Capture the cell that displays the provided text and extract its [x, y] central coordinate. 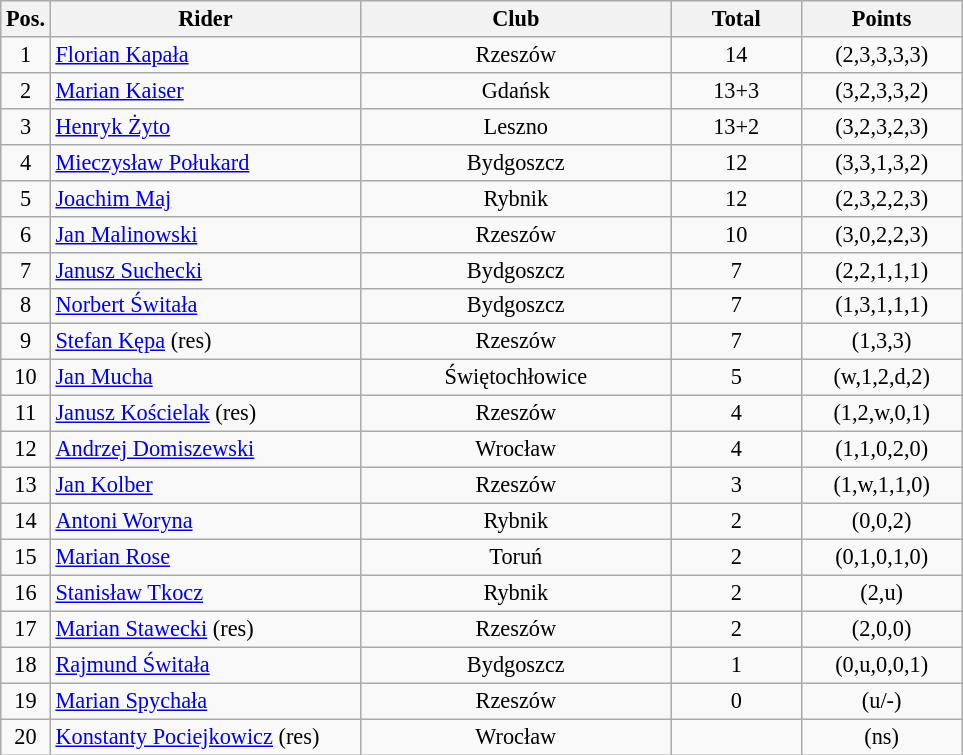
(ns) [881, 737]
Rajmund Świtała [205, 665]
Leszno [516, 126]
Janusz Kościelak (res) [205, 414]
(3,2,3,2,3) [881, 126]
Jan Malinowski [205, 234]
18 [26, 665]
Mieczysław Połukard [205, 162]
Norbert Świtała [205, 306]
Jan Mucha [205, 378]
0 [736, 701]
(2,3,2,2,3) [881, 198]
(0,u,0,0,1) [881, 665]
Marian Spychała [205, 701]
13+2 [736, 126]
Stefan Kępa (res) [205, 342]
9 [26, 342]
Henryk Żyto [205, 126]
(2,u) [881, 593]
15 [26, 557]
11 [26, 414]
Janusz Suchecki [205, 270]
Toruń [516, 557]
Points [881, 19]
(1,2,w,0,1) [881, 414]
Club [516, 19]
Stanisław Tkocz [205, 593]
Total [736, 19]
8 [26, 306]
Marian Rose [205, 557]
(1,3,3) [881, 342]
Antoni Woryna [205, 521]
(0,0,2) [881, 521]
(2,3,3,3,3) [881, 55]
(3,2,3,3,2) [881, 90]
Konstanty Pociejkowicz (res) [205, 737]
Świętochłowice [516, 378]
Pos. [26, 19]
(0,1,0,1,0) [881, 557]
(1,1,0,2,0) [881, 450]
Marian Kaiser [205, 90]
Rider [205, 19]
13 [26, 485]
Andrzej Domiszewski [205, 450]
Jan Kolber [205, 485]
13+3 [736, 90]
20 [26, 737]
(1,3,1,1,1) [881, 306]
Gdańsk [516, 90]
Florian Kapała [205, 55]
19 [26, 701]
(1,w,1,1,0) [881, 485]
Marian Stawecki (res) [205, 629]
(u/-) [881, 701]
Joachim Maj [205, 198]
(2,2,1,1,1) [881, 270]
(3,0,2,2,3) [881, 234]
(3,3,1,3,2) [881, 162]
16 [26, 593]
(2,0,0) [881, 629]
17 [26, 629]
6 [26, 234]
(w,1,2,d,2) [881, 378]
